Return (x, y) of the center of cell containing provided text 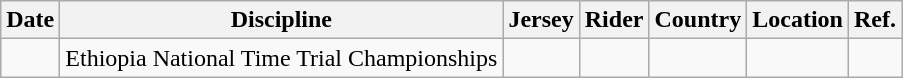
Country (698, 20)
Date (30, 20)
Location (798, 20)
Discipline (282, 20)
Ref. (874, 20)
Rider (614, 20)
Jersey (541, 20)
Ethiopia National Time Trial Championships (282, 58)
